Find where the given text appears and provide that cell's center as [X, Y] coordinate. 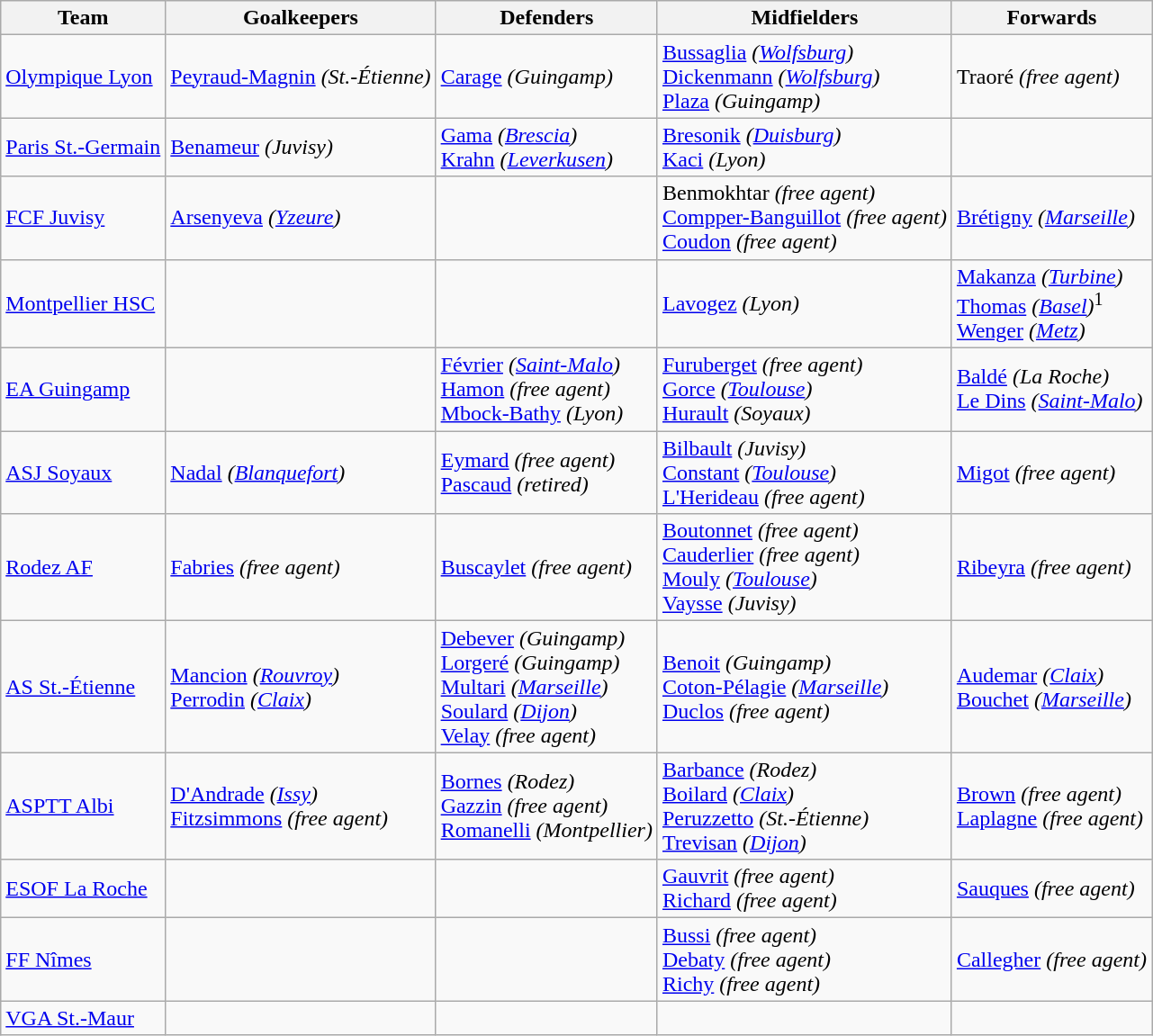
Nadal (Blanquefort) [301, 473]
FF Nîmes [83, 959]
D'Andrade (Issy) Fitzsimmons (free agent) [301, 806]
Makanza (Turbine)Thomas (Basel)1Wenger (Metz) [1051, 304]
Paris St.-Germain [83, 148]
Gama (Brescia) Krahn (Leverkusen) [546, 148]
Benmokhtar (free agent)Compper-Banguillot (free agent)Coudon (free agent) [805, 218]
ESOF La Roche [83, 889]
Eymard (free agent)Pascaud (retired) [546, 473]
Gauvrit (free agent)Richard (free agent) [805, 889]
Rodez AF [83, 567]
Barbance (Rodez)Boilard (Claix)Peruzzetto (St.-Étienne)Trevisan (Dijon) [805, 806]
Montpellier HSC [83, 304]
Migot (free agent) [1051, 473]
Bornes (Rodez)Gazzin (free agent)Romanelli (Montpellier) [546, 806]
Ribeyra (free agent) [1051, 567]
Bilbault (Juvisy)Constant (Toulouse)L'Herideau (free agent) [805, 473]
Furuberget (free agent)Gorce (Toulouse)Hurault (Soyaux) [805, 390]
Peyraud-Magnin (St.-Étienne) [301, 77]
Sauques (free agent) [1051, 889]
Goalkeepers [301, 18]
Traoré (free agent) [1051, 77]
Arsenyeva (Yzeure) [301, 218]
ASJ Soyaux [83, 473]
Baldé (La Roche)Le Dins (Saint-Malo) [1051, 390]
Fabries (free agent) [301, 567]
Audemar (Claix)Bouchet (Marseille) [1051, 687]
ASPTT Albi [83, 806]
Bussi (free agent)Debaty (free agent)Richy (free agent) [805, 959]
Carage (Guingamp) [546, 77]
Février (Saint-Malo)Hamon (free agent)Mbock-Bathy (Lyon) [546, 390]
Forwards [1051, 18]
Team [83, 18]
VGA St.-Maur [83, 1018]
Brown (free agent)Laplagne (free agent) [1051, 806]
FCF Juvisy [83, 218]
Callegher (free agent) [1051, 959]
Defenders [546, 18]
Benoit (Guingamp)Coton-Pélagie (Marseille)Duclos (free agent) [805, 687]
Brétigny (Marseille) [1051, 218]
Olympique Lyon [83, 77]
EA Guingamp [83, 390]
Lavogez (Lyon) [805, 304]
Bresonik (Duisburg)Kaci (Lyon) [805, 148]
Bussaglia (Wolfsburg) Dickenmann (Wolfsburg)Plaza (Guingamp) [805, 77]
Benameur (Juvisy) [301, 148]
Debever (Guingamp)Lorgeré (Guingamp)Multari (Marseille)Soulard (Dijon)Velay (free agent) [546, 687]
Midfielders [805, 18]
AS St.-Étienne [83, 687]
Boutonnet (free agent)Cauderlier (free agent)Mouly (Toulouse)Vaysse (Juvisy) [805, 567]
Buscaylet (free agent) [546, 567]
Mancion (Rouvroy)Perrodin (Claix) [301, 687]
